Extract the (X, Y) coordinate from the center of the cell holding the provided text.  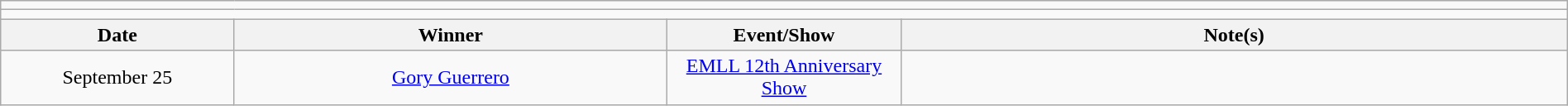
Date (117, 35)
Note(s) (1234, 35)
EMLL 12th Anniversary Show (784, 78)
Winner (451, 35)
Event/Show (784, 35)
Gory Guerrero (451, 78)
September 25 (117, 78)
